Locate the cell with the specified text and output its (X, Y) center coordinate. 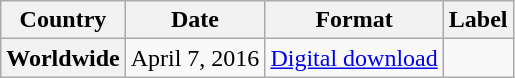
Date (195, 20)
April 7, 2016 (195, 58)
Format (354, 20)
Worldwide (63, 58)
Country (63, 20)
Label (478, 20)
Digital download (354, 58)
